Find where the given text appears and provide that cell's center as [X, Y] coordinate. 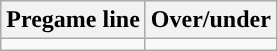
Pregame line [74, 20]
Over/under [210, 20]
